Identify which cell holds the provided text, then report its (X, Y) central coordinate. 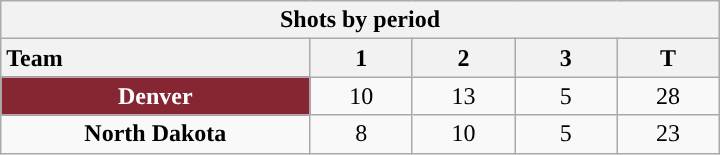
13 (463, 96)
3 (566, 58)
Team (156, 58)
T (668, 58)
1 (361, 58)
Denver (156, 96)
23 (668, 134)
28 (668, 96)
Shots by period (360, 20)
North Dakota (156, 134)
8 (361, 134)
2 (463, 58)
